For the text-containing cell, return its midpoint in (X, Y) coordinate format. 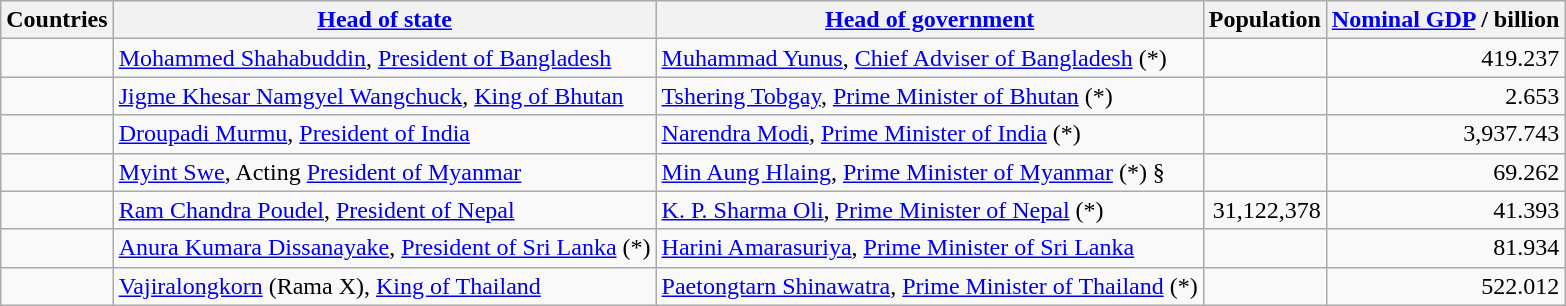
K. P. Sharma Oli, Prime Minister of Nepal (*) (930, 210)
Vajiralongkorn (Rama X), King of Thailand (384, 286)
Anura Kumara Dissanayake, President of Sri Lanka (*) (384, 248)
419.237 (1445, 58)
Head of government (930, 20)
Min Aung Hlaing, Prime Minister of Myanmar (*) § (930, 172)
Narendra Modi, Prime Minister of India (*) (930, 134)
Head of state (384, 20)
Population (1264, 20)
Countries (57, 20)
3,937.743 (1445, 134)
Droupadi Murmu, President of India (384, 134)
41.393 (1445, 210)
522.012 (1445, 286)
Jigme Khesar Namgyel Wangchuck, King of Bhutan (384, 96)
81.934 (1445, 248)
69.262 (1445, 172)
Nominal GDP / billion (1445, 20)
Muhammad Yunus, Chief Adviser of Bangladesh (*) (930, 58)
Mohammed Shahabuddin, President of Bangladesh (384, 58)
Tshering Tobgay, Prime Minister of Bhutan (*) (930, 96)
Paetongtarn Shinawatra, Prime Minister of Thailand (*) (930, 286)
Harini Amarasuriya, Prime Minister of Sri Lanka (930, 248)
Myint Swe, Acting President of Myanmar (384, 172)
2.653 (1445, 96)
31,122,378 (1264, 210)
Ram Chandra Poudel, President of Nepal (384, 210)
